Output the [X, Y] coordinate of the center of the cell containing the given text.  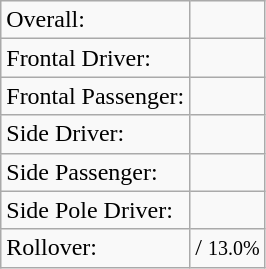
Frontal Passenger: [96, 96]
Side Passenger: [96, 172]
Frontal Driver: [96, 58]
Overall: [96, 20]
Side Driver: [96, 134]
Rollover: [96, 248]
Side Pole Driver: [96, 210]
/ 13.0% [228, 248]
